Return the (X, Y) coordinate for the center point of the cell that contains the specified text.  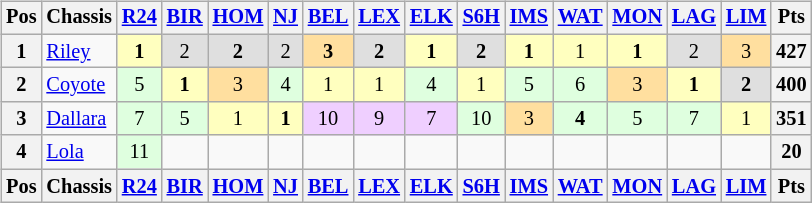
Coyote (78, 85)
20 (791, 152)
351 (791, 119)
11 (140, 152)
Lola (78, 152)
Dallara (78, 119)
Riley (78, 51)
6 (580, 85)
9 (379, 119)
427 (791, 51)
400 (791, 85)
